Return [X, Y] of the center of cell containing provided text 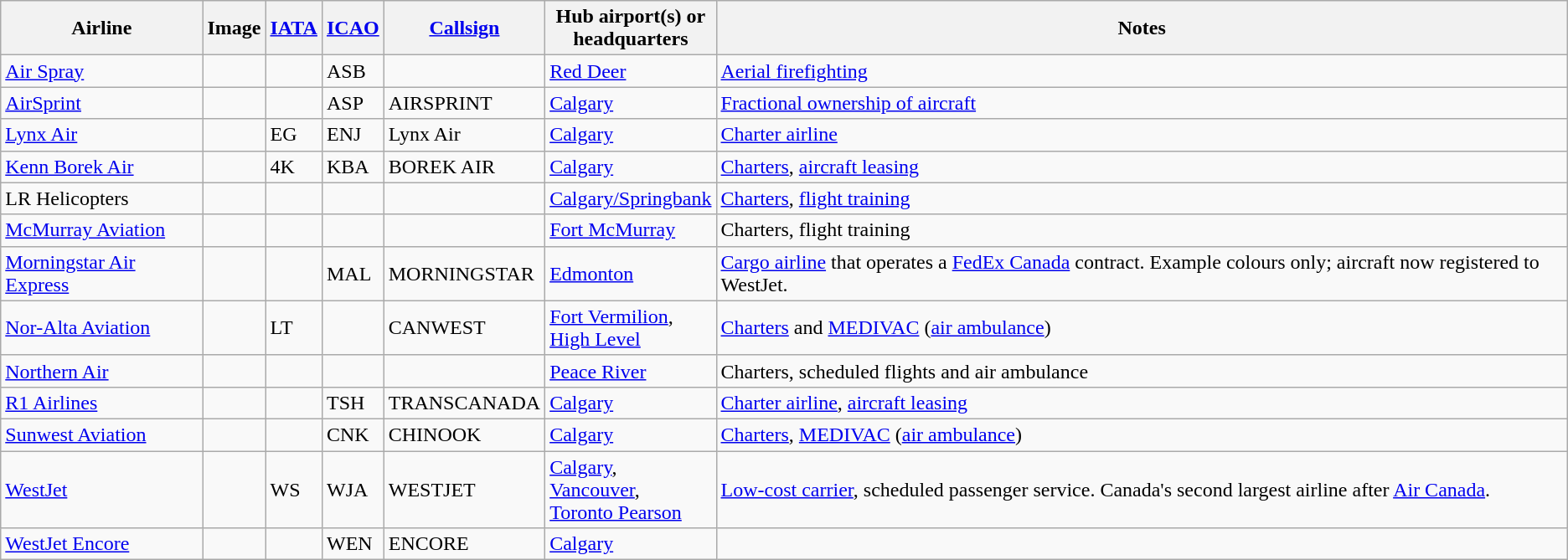
Morningstar Air Express [102, 273]
TSH [353, 403]
ICAO [353, 28]
McMurray Aviation [102, 230]
WESTJET [464, 489]
Cargo airline that operates a FedEx Canada contract. Example colours only; aircraft now registered to WestJet. [1142, 273]
CHINOOK [464, 434]
Charters and MEDIVAC (air ambulance) [1142, 328]
Charters, MEDIVAC (air ambulance) [1142, 434]
Kenn Borek Air [102, 167]
Airline [102, 28]
EG [294, 135]
Peace River [631, 371]
Image [235, 28]
CANWEST [464, 328]
AirSprint [102, 103]
4K [294, 167]
CNK [353, 434]
ENCORE [464, 544]
ASP [353, 103]
Hub airport(s) orheadquarters [631, 28]
Nor-Alta Aviation [102, 328]
Charters, aircraft leasing [1142, 167]
AIRSPRINT [464, 103]
BOREK AIR [464, 167]
Charter airline, aircraft leasing [1142, 403]
ASB [353, 71]
Charters, scheduled flights and air ambulance [1142, 371]
ENJ [353, 135]
Notes [1142, 28]
MORNINGSTAR [464, 273]
Northern Air [102, 371]
Charter airline [1142, 135]
Low-cost carrier, scheduled passenger service. Canada's second largest airline after Air Canada. [1142, 489]
Sunwest Aviation [102, 434]
LR Helicopters [102, 198]
WestJet [102, 489]
WestJet Encore [102, 544]
Air Spray [102, 71]
Aerial firefighting [1142, 71]
Red Deer [631, 71]
Edmonton [631, 273]
IATA [294, 28]
WEN [353, 544]
Calgary/Springbank [631, 198]
WJA [353, 489]
R1 Airlines [102, 403]
Fort Vermilion,High Level [631, 328]
Fractional ownership of aircraft [1142, 103]
LT [294, 328]
MAL [353, 273]
Callsign [464, 28]
TRANSCANADA [464, 403]
WS [294, 489]
Calgary,Vancouver,Toronto Pearson [631, 489]
Fort McMurray [631, 230]
KBA [353, 167]
